Output the [X, Y] coordinate of the center of the cell containing the given text.  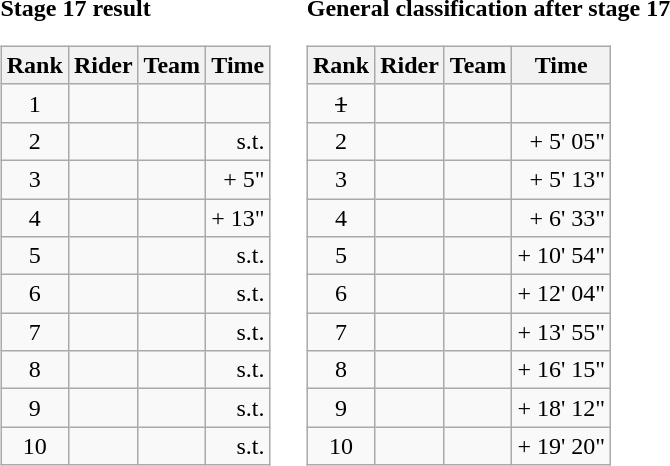
+ 13' 55" [562, 332]
+ 18' 12" [562, 408]
+ 5' 13" [562, 179]
+ 16' 15" [562, 370]
+ 6' 33" [562, 217]
+ 5' 05" [562, 141]
+ 19' 20" [562, 446]
+ 5" [238, 179]
+ 13" [238, 217]
+ 10' 54" [562, 256]
+ 12' 04" [562, 294]
